Extract the (x, y) coordinate from the center of the cell holding the provided text.  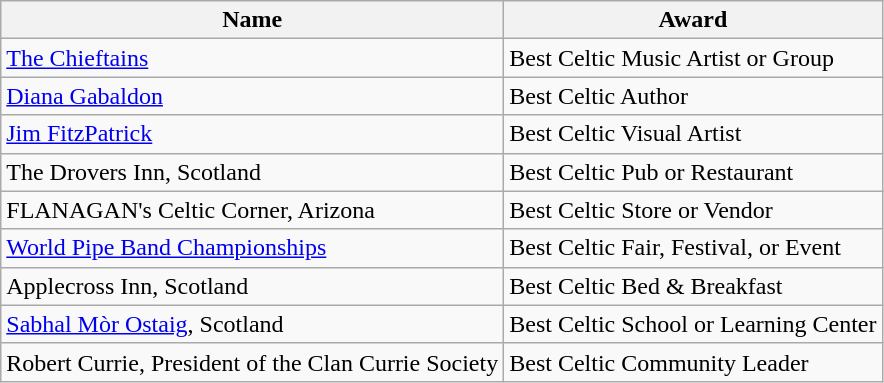
Name (252, 20)
Award (693, 20)
The Chieftains (252, 58)
Best Celtic Visual Artist (693, 134)
Jim FitzPatrick (252, 134)
The Drovers Inn, Scotland (252, 172)
Best Celtic Fair, Festival, or Event (693, 248)
Best Celtic Store or Vendor (693, 210)
Robert Currie, President of the Clan Currie Society (252, 362)
Best Celtic Author (693, 96)
Best Celtic School or Learning Center (693, 324)
Sabhal Mòr Ostaig, Scotland (252, 324)
World Pipe Band Championships (252, 248)
Best Celtic Community Leader (693, 362)
Applecross Inn, Scotland (252, 286)
Diana Gabaldon (252, 96)
Best Celtic Music Artist or Group (693, 58)
FLANAGAN's Celtic Corner, Arizona (252, 210)
Best Celtic Bed & Breakfast (693, 286)
Best Celtic Pub or Restaurant (693, 172)
